From the cell containing the given text, extract its center point as [X, Y] coordinate. 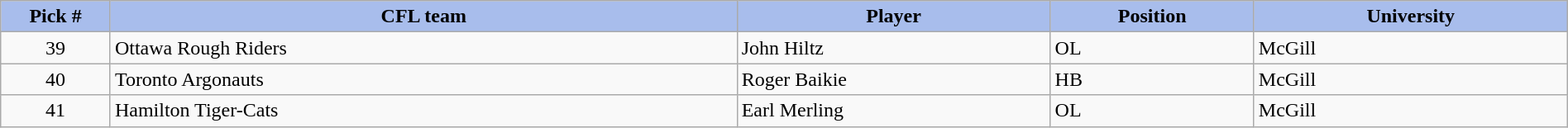
Roger Baikie [893, 79]
Position [1152, 17]
41 [56, 111]
HB [1152, 79]
Earl Merling [893, 111]
39 [56, 48]
Ottawa Rough Riders [423, 48]
Player [893, 17]
40 [56, 79]
Toronto Argonauts [423, 79]
John Hiltz [893, 48]
Hamilton Tiger-Cats [423, 111]
Pick # [56, 17]
University [1411, 17]
CFL team [423, 17]
